Identify which cell holds the provided text, then report its [x, y] central coordinate. 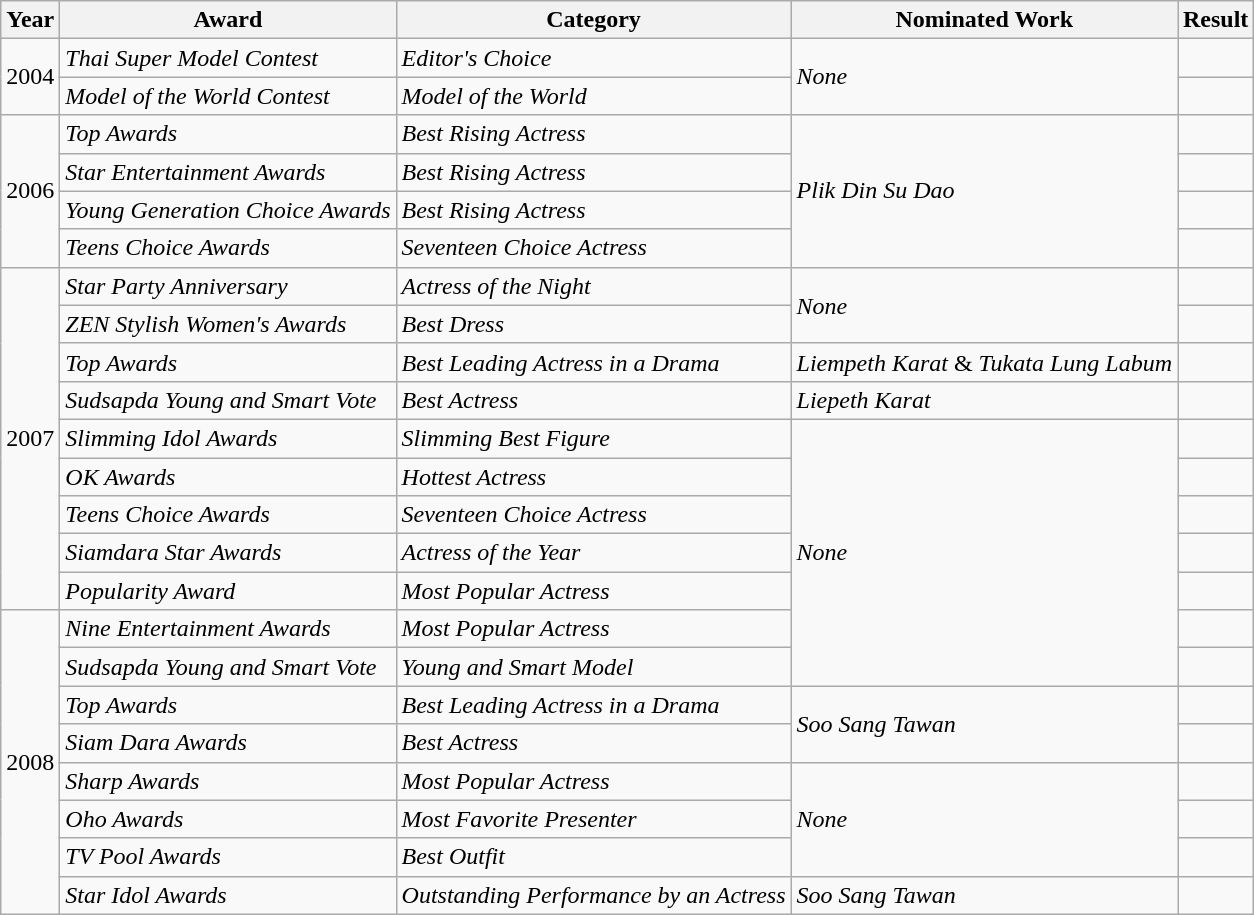
Best Dress [594, 324]
Star Entertainment Awards [228, 172]
Plik Din Su Dao [984, 191]
Siamdara Star Awards [228, 553]
Sharp Awards [228, 781]
Result [1216, 20]
2006 [30, 191]
Editor's Choice [594, 58]
Actress of the Year [594, 553]
2007 [30, 438]
Category [594, 20]
Liepeth Karat [984, 400]
Best Outfit [594, 857]
Year [30, 20]
Outstanding Performance by an Actress [594, 895]
Slimming Best Figure [594, 438]
Thai Super Model Contest [228, 58]
Model of the World [594, 96]
Hottest Actress [594, 477]
Actress of the Night [594, 286]
2004 [30, 77]
Young and Smart Model [594, 667]
Siam Dara Awards [228, 743]
OK Awards [228, 477]
Liempeth Karat & Tukata Lung Labum [984, 362]
TV Pool Awards [228, 857]
Award [228, 20]
Star Idol Awards [228, 895]
Oho Awards [228, 819]
Slimming Idol Awards [228, 438]
Model of the World Contest [228, 96]
2008 [30, 762]
Most Favorite Presenter [594, 819]
Popularity Award [228, 591]
Star Party Anniversary [228, 286]
Young Generation Choice Awards [228, 210]
ZEN Stylish Women's Awards [228, 324]
Nine Entertainment Awards [228, 629]
Nominated Work [984, 20]
